Find where the given text appears and provide that cell's center as (X, Y) coordinate. 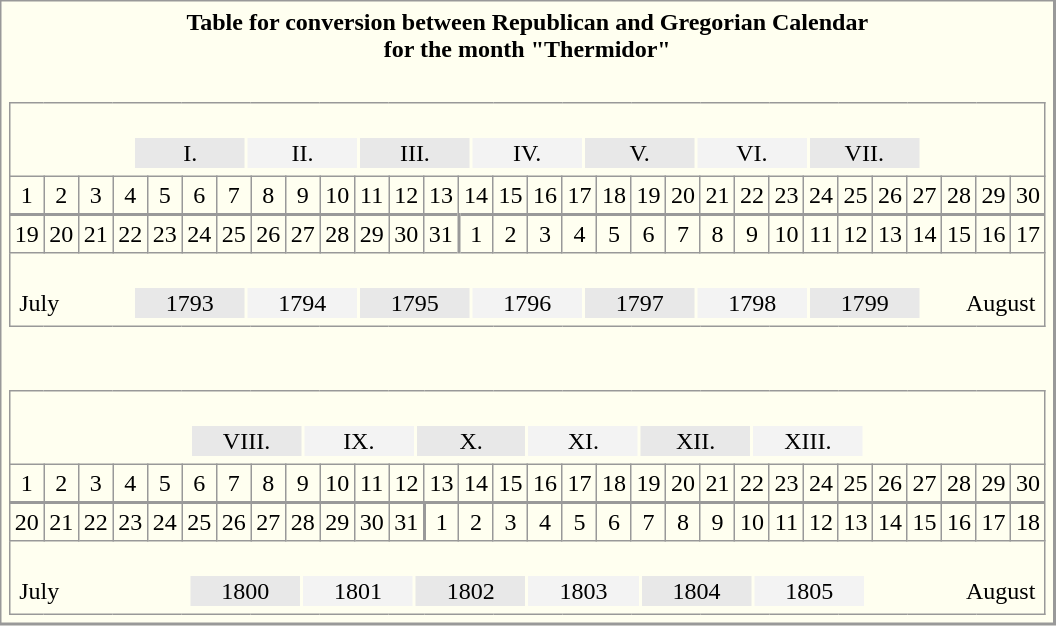
1804 (697, 591)
VI. (752, 153)
I. II. III. IV. V. VI. VII. (527, 140)
VII. (864, 153)
1794 (302, 303)
July 1793 1794 1795 1796 1797 1798 1799 August (527, 290)
1802 (471, 591)
1800 (245, 591)
IX. (358, 441)
I. (190, 153)
1798 (752, 303)
XIII. (808, 441)
1799 (864, 303)
July 1800 1801 1802 1803 1804 1805 August (527, 578)
XI. (584, 441)
XII. (696, 441)
III. (414, 153)
V. (640, 153)
VIII. IX. X. XI. XII. XIII. (527, 428)
IV. (528, 153)
1796 (526, 303)
1803 (584, 591)
1797 (640, 303)
II. (302, 153)
Table for conversion between Republican and Gregorian Calendar for the month "Thermidor" (527, 36)
1793 (190, 303)
1795 (414, 303)
X. (470, 441)
1801 (358, 591)
1805 (809, 591)
VIII. (246, 441)
